Find where the given text appears and provide that cell's center as (X, Y) coordinate. 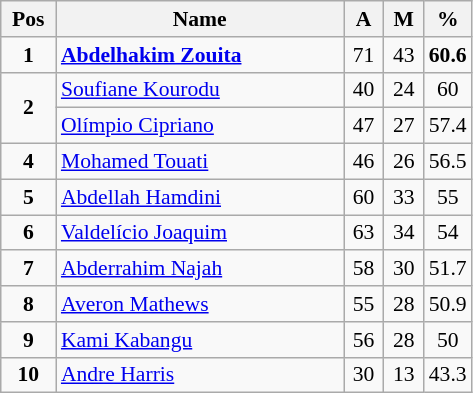
27 (404, 126)
43 (404, 55)
57.4 (448, 126)
56.5 (448, 162)
43.3 (448, 375)
Averon Mathews (200, 304)
47 (364, 126)
Abdellah Hamdini (200, 197)
% (448, 19)
Kami Kabangu (200, 340)
46 (364, 162)
M (404, 19)
40 (364, 90)
60.6 (448, 55)
10 (28, 375)
26 (404, 162)
54 (448, 233)
8 (28, 304)
Olímpio Cipriano (200, 126)
71 (364, 55)
Pos (28, 19)
33 (404, 197)
50 (448, 340)
13 (404, 375)
Name (200, 19)
Valdelício Joaquim (200, 233)
1 (28, 55)
A (364, 19)
6 (28, 233)
7 (28, 269)
5 (28, 197)
2 (28, 108)
34 (404, 233)
Andre Harris (200, 375)
4 (28, 162)
56 (364, 340)
63 (364, 233)
Soufiane Kourodu (200, 90)
50.9 (448, 304)
24 (404, 90)
Abderrahim Najah (200, 269)
Mohamed Touati (200, 162)
Abdelhakim Zouita (200, 55)
58 (364, 269)
9 (28, 340)
51.7 (448, 269)
